Locate the cell with the specified text and output its (x, y) center coordinate. 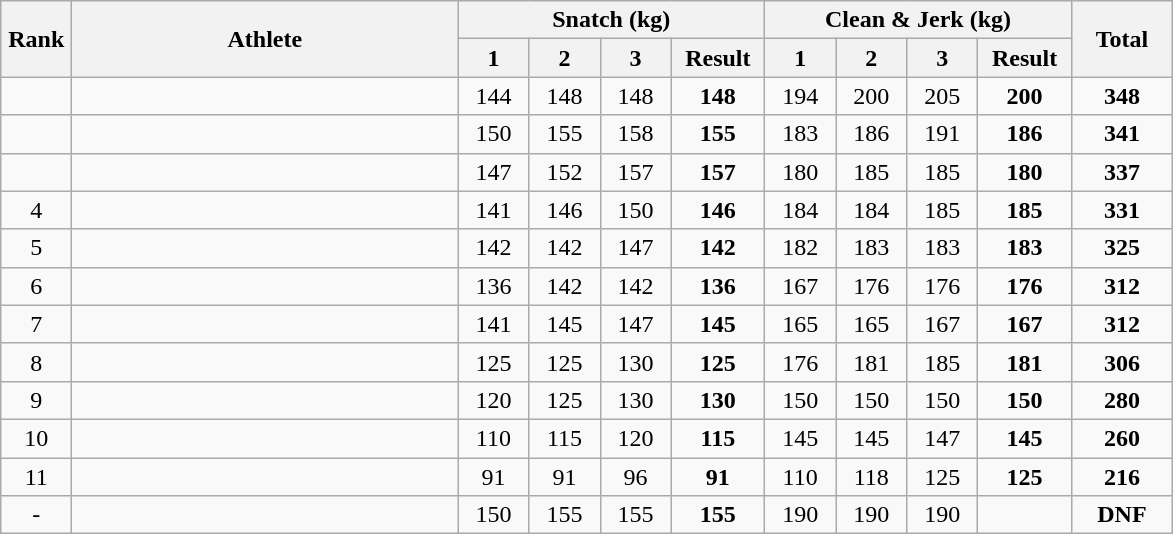
194 (800, 96)
Total (1122, 39)
- (36, 515)
8 (36, 362)
11 (36, 477)
158 (636, 134)
260 (1122, 438)
4 (36, 210)
191 (942, 134)
5 (36, 248)
144 (494, 96)
182 (800, 248)
341 (1122, 134)
118 (872, 477)
Athlete (265, 39)
10 (36, 438)
9 (36, 400)
337 (1122, 172)
Clean & Jerk (kg) (918, 20)
216 (1122, 477)
96 (636, 477)
331 (1122, 210)
306 (1122, 362)
325 (1122, 248)
Rank (36, 39)
280 (1122, 400)
6 (36, 286)
348 (1122, 96)
205 (942, 96)
152 (564, 172)
Snatch (kg) (612, 20)
7 (36, 324)
DNF (1122, 515)
